Pinpoint the cell where the given text exists, returning its [x, y] midpoint coordinate. 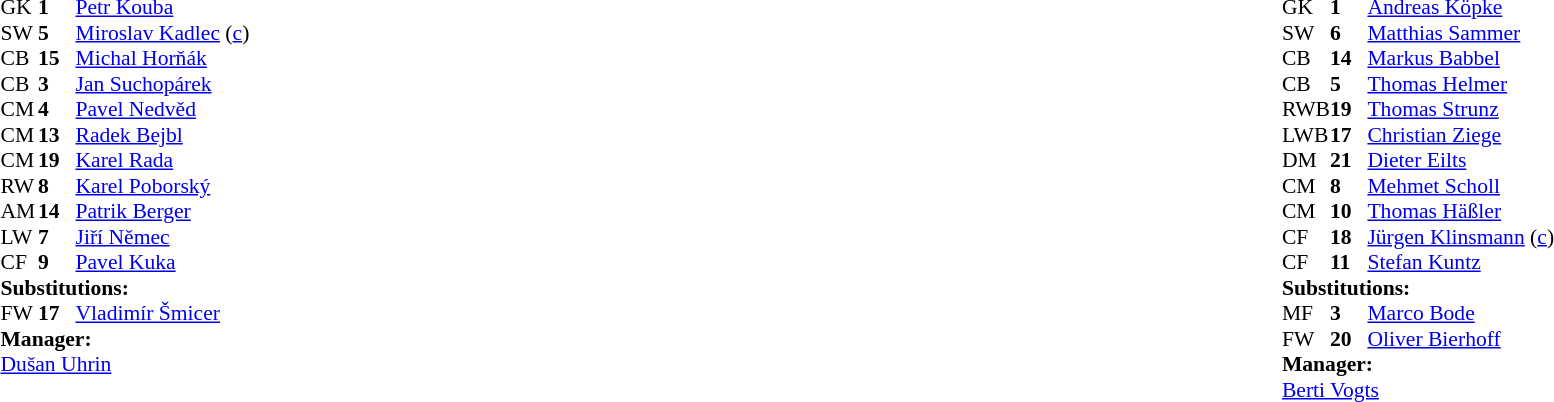
Pavel Kuka [163, 263]
20 [1349, 339]
Marco Bode [1460, 313]
Christian Ziege [1460, 135]
Patrik Berger [163, 211]
Radek Bejbl [163, 135]
Dieter Eilts [1460, 161]
Pavel Nedvěd [163, 109]
Karel Poborský [163, 186]
Karel Rada [163, 161]
MF [1306, 313]
7 [57, 237]
Miroslav Kadlec (c) [163, 33]
10 [1349, 211]
Jürgen Klinsmann (c) [1460, 237]
Thomas Helmer [1460, 84]
11 [1349, 263]
Jan Suchopárek [163, 84]
AM [19, 211]
RWB [1306, 109]
Dušan Uhrin [124, 365]
LWB [1306, 135]
Jiří Němec [163, 237]
LW [19, 237]
Thomas Strunz [1460, 109]
Michal Horňák [163, 59]
4 [57, 109]
Mehmet Scholl [1460, 186]
Stefan Kuntz [1460, 263]
9 [57, 263]
13 [57, 135]
18 [1349, 237]
Vladimír Šmicer [163, 313]
DM [1306, 161]
Matthias Sammer [1460, 33]
Oliver Bierhoff [1460, 339]
6 [1349, 33]
21 [1349, 161]
Thomas Häßler [1460, 211]
RW [19, 186]
Markus Babbel [1460, 59]
15 [57, 59]
